Provide the [x, y] coordinate of the cell's center where the given text is located.  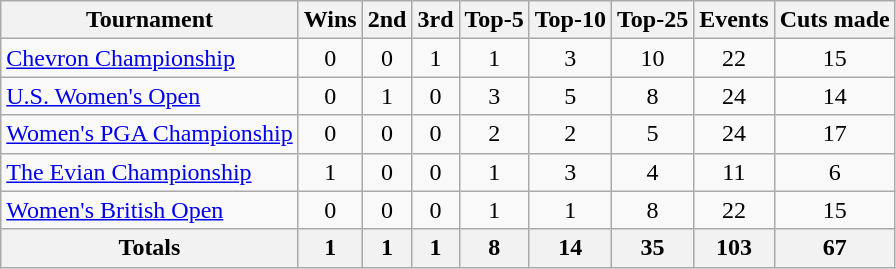
17 [834, 134]
6 [834, 172]
Events [734, 20]
Totals [150, 248]
Top-10 [570, 20]
Women's PGA Championship [150, 134]
4 [652, 172]
The Evian Championship [150, 172]
U.S. Women's Open [150, 96]
Top-5 [494, 20]
Tournament [150, 20]
Women's British Open [150, 210]
3rd [436, 20]
Cuts made [834, 20]
11 [734, 172]
Chevron Championship [150, 58]
Top-25 [652, 20]
103 [734, 248]
35 [652, 248]
10 [652, 58]
67 [834, 248]
Wins [330, 20]
2nd [387, 20]
